Return [x, y] of the center of cell containing provided text 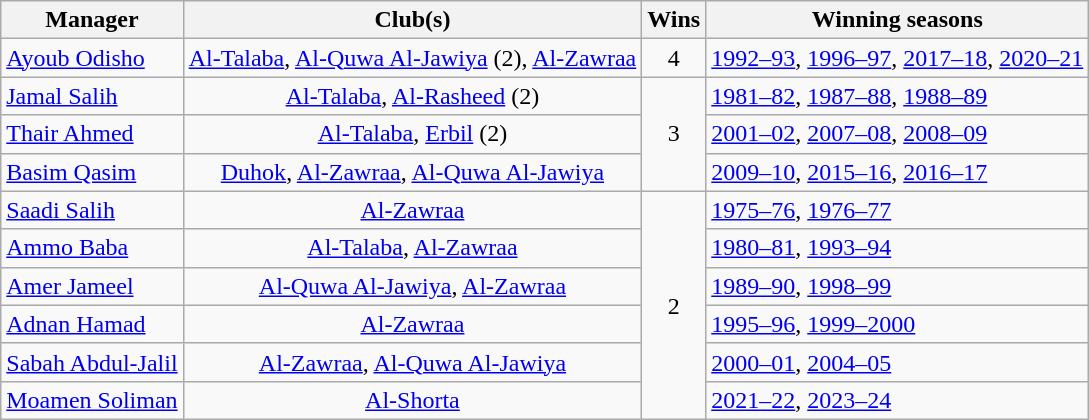
Basim Qasim [92, 172]
Thair Ahmed [92, 134]
3 [674, 134]
Al-Talaba, Al-Zawraa [412, 248]
Amer Jameel [92, 286]
1989–90, 1998–99 [898, 286]
Al-Talaba, Al-Rasheed (2) [412, 96]
Sabah Abdul-Jalil [92, 362]
Wins [674, 20]
Club(s) [412, 20]
2021–22, 2023–24 [898, 400]
Winning seasons [898, 20]
1975–76, 1976–77 [898, 210]
Al-Zawraa, Al-Quwa Al-Jawiya [412, 362]
Al-Talaba, Erbil (2) [412, 134]
Manager [92, 20]
Ammo Baba [92, 248]
1995–96, 1999–2000 [898, 324]
Duhok, Al-Zawraa, Al-Quwa Al-Jawiya [412, 172]
2001–02, 2007–08, 2008–09 [898, 134]
Adnan Hamad [92, 324]
1980–81, 1993–94 [898, 248]
1981–82, 1987–88, 1988–89 [898, 96]
Jamal Salih [92, 96]
2009–10, 2015–16, 2016–17 [898, 172]
Al-Shorta [412, 400]
Saadi Salih [92, 210]
Al-Talaba, Al-Quwa Al-Jawiya (2), Al-Zawraa [412, 58]
Moamen Soliman [92, 400]
Ayoub Odisho [92, 58]
1992–93, 1996–97, 2017–18, 2020–21 [898, 58]
2000–01, 2004–05 [898, 362]
4 [674, 58]
2 [674, 305]
Al-Quwa Al-Jawiya, Al-Zawraa [412, 286]
